Determine the (X, Y) coordinate at the center of the cell enclosing the given text.  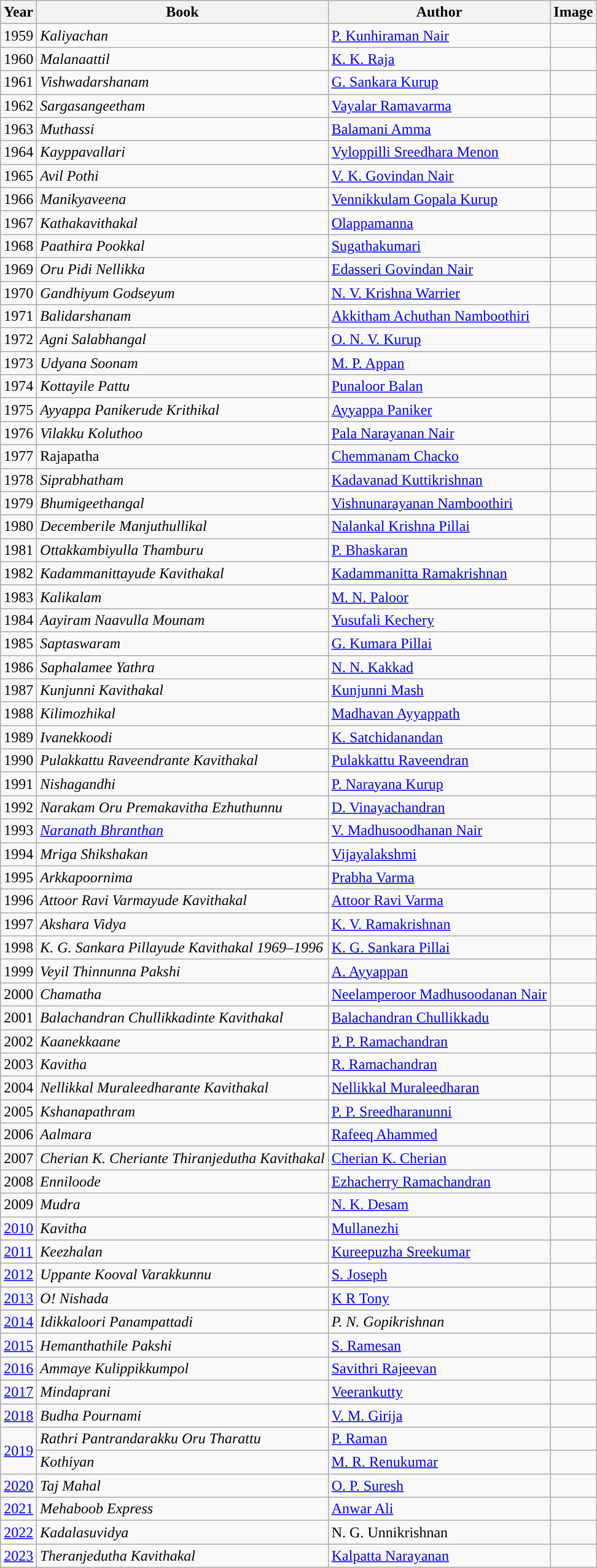
1990 (18, 761)
Vijayalakshmi (439, 854)
1981 (18, 550)
1980 (18, 527)
Ammaye Kulippikkumpol (182, 1368)
Kadavanad Kuttikrishnan (439, 480)
1979 (18, 503)
Yusufali Kechery (439, 620)
2007 (18, 1158)
Ivanekkoodi (182, 737)
Akkitham Achuthan Namboothiri (439, 316)
Vishnunarayanan Namboothiri (439, 503)
Udyana Soonam (182, 363)
S. Ramesan (439, 1345)
1978 (18, 480)
Kathakavithakal (182, 222)
1971 (18, 316)
Idikkaloori Panampattadi (182, 1322)
Sugathakumari (439, 246)
2013 (18, 1298)
1986 (18, 667)
K. V. Ramakrishnan (439, 924)
1982 (18, 573)
Kadammanitta Ramakrishnan (439, 573)
1961 (18, 82)
A. Ayyappan (439, 971)
Ayyappa Panikerude Krithikal (182, 410)
Rafeeq Ahammed (439, 1135)
Aayiram Naavulla Mounam (182, 620)
1972 (18, 340)
Theranjedutha Kavithakal (182, 1556)
1984 (18, 620)
1985 (18, 643)
Pulakkattu Raveendran (439, 761)
1994 (18, 854)
Sargasangeetham (182, 106)
Attoor Ravi Varma (439, 901)
M. N. Paloor (439, 597)
P. P. Sreedharanunni (439, 1111)
Kaliyachan (182, 36)
P. N. Gopikrishnan (439, 1322)
O. N. V. Kurup (439, 340)
1967 (18, 222)
Mriga Shikshakan (182, 854)
Siprabhatham (182, 480)
1992 (18, 807)
1989 (18, 737)
Veerankutty (439, 1392)
Pala Narayanan Nair (439, 433)
Kaanekkaane (182, 1041)
Punaloor Balan (439, 386)
2002 (18, 1041)
2003 (18, 1065)
Malanaattil (182, 59)
V. K. Govindan Nair (439, 176)
Budha Pournami (182, 1415)
Kunjunni Mash (439, 691)
2004 (18, 1088)
M. R. Renukumar (439, 1462)
Kunjunni Kavithakal (182, 691)
1987 (18, 691)
2017 (18, 1392)
2008 (18, 1182)
Rathri Pantrandarakku Oru Tharattu (182, 1439)
Madhavan Ayyappath (439, 714)
2009 (18, 1205)
Prabha Varma (439, 877)
Naranath Bhranthan (182, 831)
P. Narayana Kurup (439, 784)
Vyloppilli Sreedhara Menon (439, 152)
Mehaboob Express (182, 1509)
1974 (18, 386)
Kalpatta Narayanan (439, 1556)
O. P. Suresh (439, 1486)
2015 (18, 1345)
Uppante Kooval Varakkunnu (182, 1275)
Vayalar Ramavarma (439, 106)
1959 (18, 36)
2019 (18, 1451)
Ayyappa Paniker (439, 410)
2006 (18, 1135)
Akshara Vidya (182, 924)
M. P. Appan (439, 363)
Nalankal Krishna Pillai (439, 527)
Decemberile Manjuthullikal (182, 527)
Manikyaveena (182, 199)
Author (439, 12)
Kadalasuvidya (182, 1532)
2012 (18, 1275)
K. Satchidanandan (439, 737)
R. Ramachandran (439, 1065)
K R Tony (439, 1298)
Neelamperoor Madhusoodanan Nair (439, 994)
Kshanapathram (182, 1111)
1983 (18, 597)
Savithri Rajeevan (439, 1368)
1969 (18, 269)
Mudra (182, 1205)
Nellikkal Muraleedharan (439, 1088)
N. G. Unnikrishnan (439, 1532)
Kottayile Pattu (182, 386)
1975 (18, 410)
Mindaprani (182, 1392)
Vishwadarshanam (182, 82)
Rajapatha (182, 457)
Cherian K. Cheriante Thiranjedutha Kavithakal (182, 1158)
Nellikkal Muraleedharante Kavithakal (182, 1088)
Image (574, 12)
Olappamanna (439, 222)
Aalmara (182, 1135)
N. K. Desam (439, 1205)
Mullanezhi (439, 1228)
Gandhiyum Godseyum (182, 293)
D. Vinayachandran (439, 807)
Ottakkambiyulla Thamburu (182, 550)
1996 (18, 901)
Vilakku Koluthoo (182, 433)
Chemmanam Chacko (439, 457)
1962 (18, 106)
Veyil Thinnunna Pakshi (182, 971)
1998 (18, 947)
2016 (18, 1368)
Bhumigeethangal (182, 503)
1970 (18, 293)
Vennikkulam Gopala Kurup (439, 199)
Pulakkattu Raveendrante Kavithakal (182, 761)
Enniloode (182, 1182)
1988 (18, 714)
Nishagandhi (182, 784)
Book (182, 12)
Taj Mahal (182, 1486)
1966 (18, 199)
Balachandran Chullikkadinte Kavithakal (182, 1017)
2011 (18, 1252)
2005 (18, 1111)
Kureepuzha Sreekumar (439, 1252)
1995 (18, 877)
Agni Salabhangal (182, 340)
1973 (18, 363)
S. Joseph (439, 1275)
Muthassi (182, 129)
K. K. Raja (439, 59)
Hemanthathile Pakshi (182, 1345)
G. Kumara Pillai (439, 643)
P. P. Ramachandran (439, 1041)
Balachandran Chullikkadu (439, 1017)
O! Nishada (182, 1298)
Keezhalan (182, 1252)
Edasseri Govindan Nair (439, 269)
2021 (18, 1509)
P. Kunhiraman Nair (439, 36)
Kayppavallari (182, 152)
Saphalamee Yathra (182, 667)
Oru Pidi Nellikka (182, 269)
Ezhacherry Ramachandran (439, 1182)
2014 (18, 1322)
Arkkapoornima (182, 877)
2020 (18, 1486)
2001 (18, 1017)
2018 (18, 1415)
K. G. Sankara Pillayude Kavithakal 1969–1996 (182, 947)
P. Raman (439, 1439)
1993 (18, 831)
Balamani Amma (439, 129)
Avil Pothi (182, 176)
2023 (18, 1556)
1976 (18, 433)
2010 (18, 1228)
1991 (18, 784)
1968 (18, 246)
1997 (18, 924)
Kothiyan (182, 1462)
Chamatha (182, 994)
V. Madhusoodhanan Nair (439, 831)
Kadammanittayude Kavithakal (182, 573)
Cherian K. Cherian (439, 1158)
Kilimozhikal (182, 714)
N. V. Krishna Warrier (439, 293)
1960 (18, 59)
1999 (18, 971)
Kalikalam (182, 597)
2022 (18, 1532)
K. G. Sankara Pillai (439, 947)
P. Bhaskaran (439, 550)
Paathira Pookkal (182, 246)
Narakam Oru Premakavitha Ezhuthunnu (182, 807)
Attoor Ravi Varmayude Kavithakal (182, 901)
Balidarshanam (182, 316)
1977 (18, 457)
Year (18, 12)
G. Sankara Kurup (439, 82)
1964 (18, 152)
Anwar Ali (439, 1509)
Saptaswaram (182, 643)
1965 (18, 176)
V. M. Girija (439, 1415)
2000 (18, 994)
N. N. Kakkad (439, 667)
1963 (18, 129)
